Return (X, Y) of the center of cell containing provided text 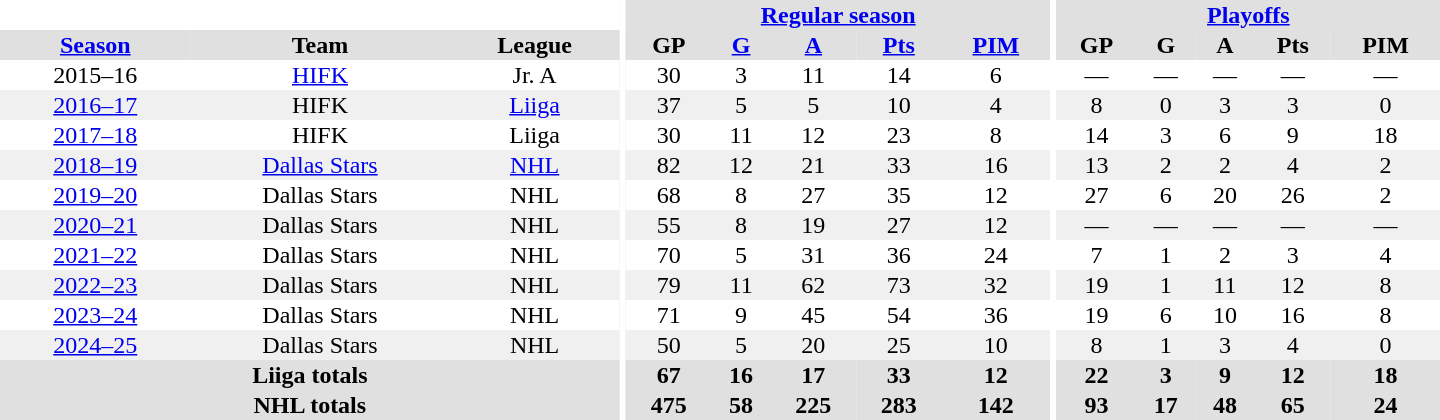
45 (814, 315)
Regular season (838, 15)
35 (898, 195)
68 (668, 195)
Team (320, 45)
2019–20 (95, 195)
31 (814, 255)
73 (898, 285)
58 (742, 405)
13 (1097, 165)
79 (668, 285)
93 (1097, 405)
82 (668, 165)
54 (898, 315)
62 (814, 285)
2022–23 (95, 285)
21 (814, 165)
23 (898, 135)
2016–17 (95, 105)
475 (668, 405)
2023–24 (95, 315)
225 (814, 405)
55 (668, 225)
Playoffs (1248, 15)
NHL totals (310, 405)
2018–19 (95, 165)
25 (898, 345)
2015–16 (95, 75)
2017–18 (95, 135)
32 (996, 285)
283 (898, 405)
2021–22 (95, 255)
2024–25 (95, 345)
Liiga totals (310, 375)
67 (668, 375)
37 (668, 105)
7 (1097, 255)
48 (1224, 405)
65 (1292, 405)
Season (95, 45)
50 (668, 345)
League (535, 45)
2020–21 (95, 225)
142 (996, 405)
70 (668, 255)
Jr. A (535, 75)
71 (668, 315)
26 (1292, 195)
22 (1097, 375)
